Return (X, Y) of the center of cell containing provided text 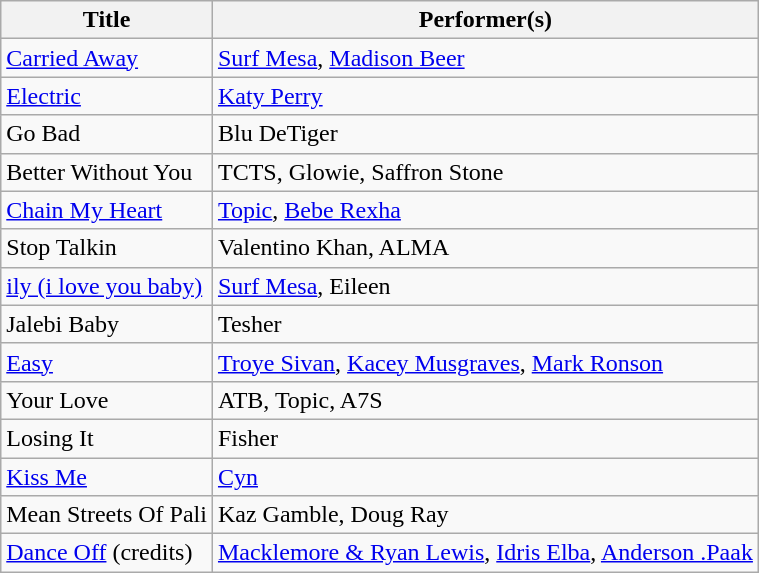
Surf Mesa, Madison Beer (485, 58)
Macklemore & Ryan Lewis, Idris Elba, Anderson .Paak (485, 553)
Go Bad (107, 134)
Losing It (107, 438)
Kaz Gamble, Doug Ray (485, 515)
Performer(s) (485, 20)
Easy (107, 362)
Fisher (485, 438)
Cyn (485, 477)
Tesher (485, 324)
Mean Streets Of Pali (107, 515)
Blu DeTiger (485, 134)
Chain My Heart (107, 210)
TCTS, Glowie, Saffron Stone (485, 172)
Better Without You (107, 172)
Your Love (107, 400)
Stop Talkin (107, 248)
Electric (107, 96)
Katy Perry (485, 96)
Surf Mesa, Eileen (485, 286)
Valentino Khan, ALMA (485, 248)
Kiss Me (107, 477)
Topic, Bebe Rexha (485, 210)
Jalebi Baby (107, 324)
ily (i love you baby) (107, 286)
Dance Off (credits) (107, 553)
Title (107, 20)
Troye Sivan, Kacey Musgraves, Mark Ronson (485, 362)
Carried Away (107, 58)
ATB, Topic, A7S (485, 400)
